Search for the cell housing the specified text and yield its [x, y] center coordinate. 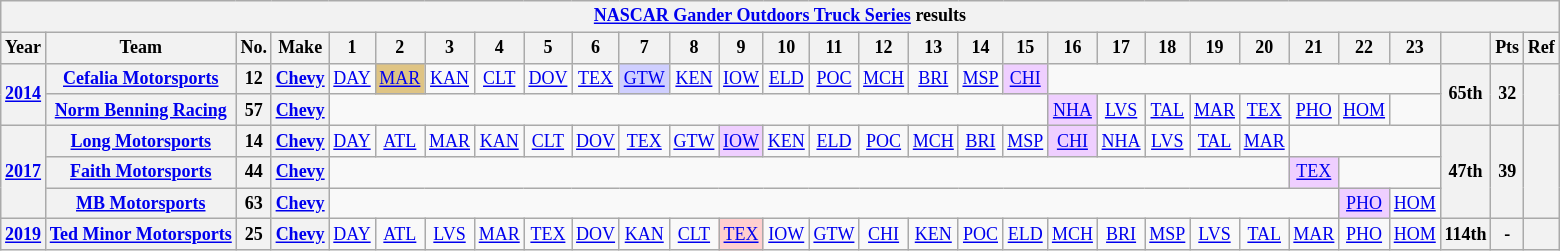
NASCAR Gander Outdoors Truck Series results [780, 16]
1 [352, 48]
114th [1466, 234]
2 [400, 48]
8 [694, 48]
No. [254, 48]
- [1508, 234]
17 [1121, 48]
Year [24, 48]
39 [1508, 172]
4 [499, 48]
23 [1414, 48]
16 [1073, 48]
Long Motorsports [140, 140]
Ref [1541, 48]
20 [1264, 48]
57 [254, 110]
9 [742, 48]
MB Motorsports [140, 204]
15 [1026, 48]
3 [450, 48]
Faith Motorsports [140, 172]
11 [834, 48]
Norm Benning Racing [140, 110]
65th [1466, 94]
19 [1215, 48]
18 [1168, 48]
2017 [24, 172]
63 [254, 204]
22 [1364, 48]
21 [1314, 48]
47th [1466, 172]
6 [596, 48]
Ted Minor Motorsports [140, 234]
Team [140, 48]
32 [1508, 94]
2019 [24, 234]
2014 [24, 94]
Pts [1508, 48]
13 [933, 48]
44 [254, 172]
5 [548, 48]
Cefalia Motorsports [140, 78]
10 [786, 48]
7 [644, 48]
25 [254, 234]
Make [300, 48]
